For the text-containing cell, return its midpoint in (X, Y) coordinate format. 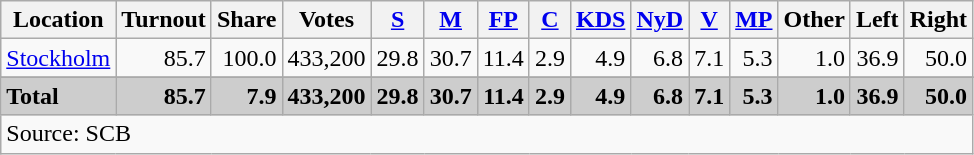
Share (246, 20)
100.0 (246, 58)
Left (877, 20)
Right (938, 20)
Stockholm (58, 58)
Location (58, 20)
Turnout (164, 20)
M (450, 20)
FP (503, 20)
V (710, 20)
KDS (600, 20)
Total (58, 96)
7.9 (246, 96)
Source: SCB (487, 134)
S (398, 20)
Votes (326, 20)
Other (814, 20)
C (550, 20)
MP (754, 20)
NyD (660, 20)
